Output the [X, Y] coordinate of the center of the cell containing the given text.  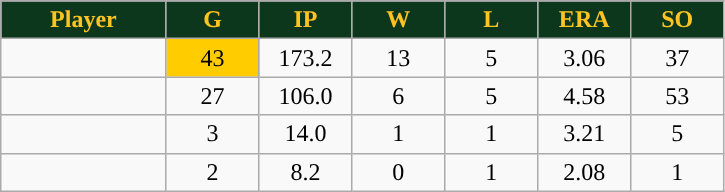
173.2 [306, 58]
37 [678, 58]
W [398, 20]
53 [678, 96]
6 [398, 96]
13 [398, 58]
3.06 [584, 58]
106.0 [306, 96]
L [492, 20]
3.21 [584, 134]
14.0 [306, 134]
3 [212, 134]
Player [84, 20]
IP [306, 20]
4.58 [584, 96]
SO [678, 20]
8.2 [306, 172]
2.08 [584, 172]
G [212, 20]
43 [212, 58]
0 [398, 172]
27 [212, 96]
ERA [584, 20]
2 [212, 172]
